Extract the [x, y] coordinate from the center of the cell holding the provided text.  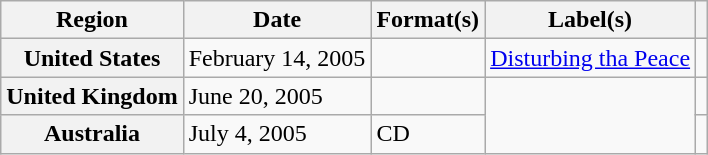
Disturbing tha Peace [590, 58]
Region [92, 20]
Date [277, 20]
Australia [92, 134]
February 14, 2005 [277, 58]
June 20, 2005 [277, 96]
CD [428, 134]
Format(s) [428, 20]
United States [92, 58]
United Kingdom [92, 96]
July 4, 2005 [277, 134]
Label(s) [590, 20]
